Return the (x, y) coordinate for the center point of the cell that contains the specified text.  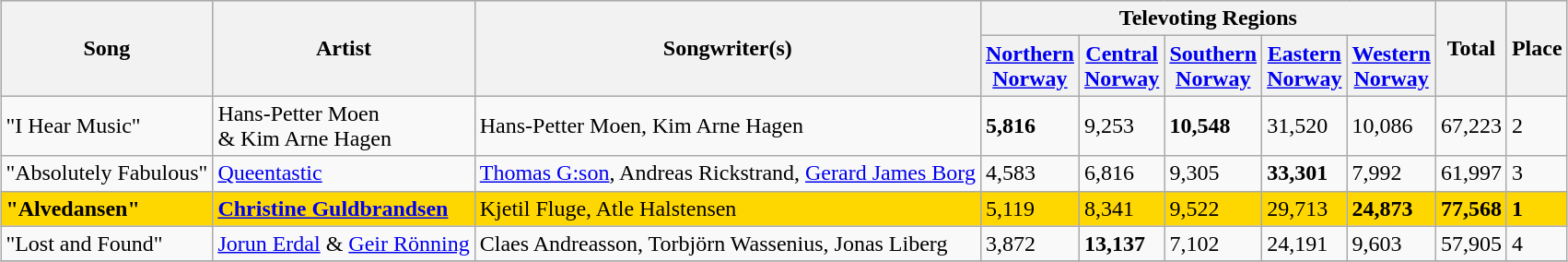
SouthernNorway (1213, 66)
4,583 (1030, 173)
5,816 (1030, 125)
CentralNorway (1121, 66)
77,568 (1470, 208)
NorthernNorway (1030, 66)
24,873 (1391, 208)
9,305 (1213, 173)
Thomas G:son, Andreas Rickstrand, Gerard James Borg (728, 173)
29,713 (1305, 208)
EasternNorway (1305, 66)
"Lost and Found" (107, 244)
Total (1470, 48)
Song (107, 48)
Queentastic (344, 173)
"Absolutely Fabulous" (107, 173)
4 (1537, 244)
9,603 (1391, 244)
3,872 (1030, 244)
"I Hear Music" (107, 125)
31,520 (1305, 125)
1 (1537, 208)
2 (1537, 125)
9,522 (1213, 208)
Place (1537, 48)
Songwriter(s) (728, 48)
10,086 (1391, 125)
57,905 (1470, 244)
Hans-Petter Moen, Kim Arne Hagen (728, 125)
Kjetil Fluge, Atle Halstensen (728, 208)
Artist (344, 48)
Hans-Petter Moen& Kim Arne Hagen (344, 125)
"Alvedansen" (107, 208)
Claes Andreasson, Torbjörn Wassenius, Jonas Liberg (728, 244)
13,137 (1121, 244)
61,997 (1470, 173)
Televoting Regions (1208, 18)
WesternNorway (1391, 66)
3 (1537, 173)
10,548 (1213, 125)
Jorun Erdal & Geir Rönning (344, 244)
6,816 (1121, 173)
33,301 (1305, 173)
Christine Guldbrandsen (344, 208)
5,119 (1030, 208)
7,992 (1391, 173)
9,253 (1121, 125)
8,341 (1121, 208)
7,102 (1213, 244)
24,191 (1305, 244)
67,223 (1470, 125)
